Pinpoint the cell where the given text exists, returning its [X, Y] midpoint coordinate. 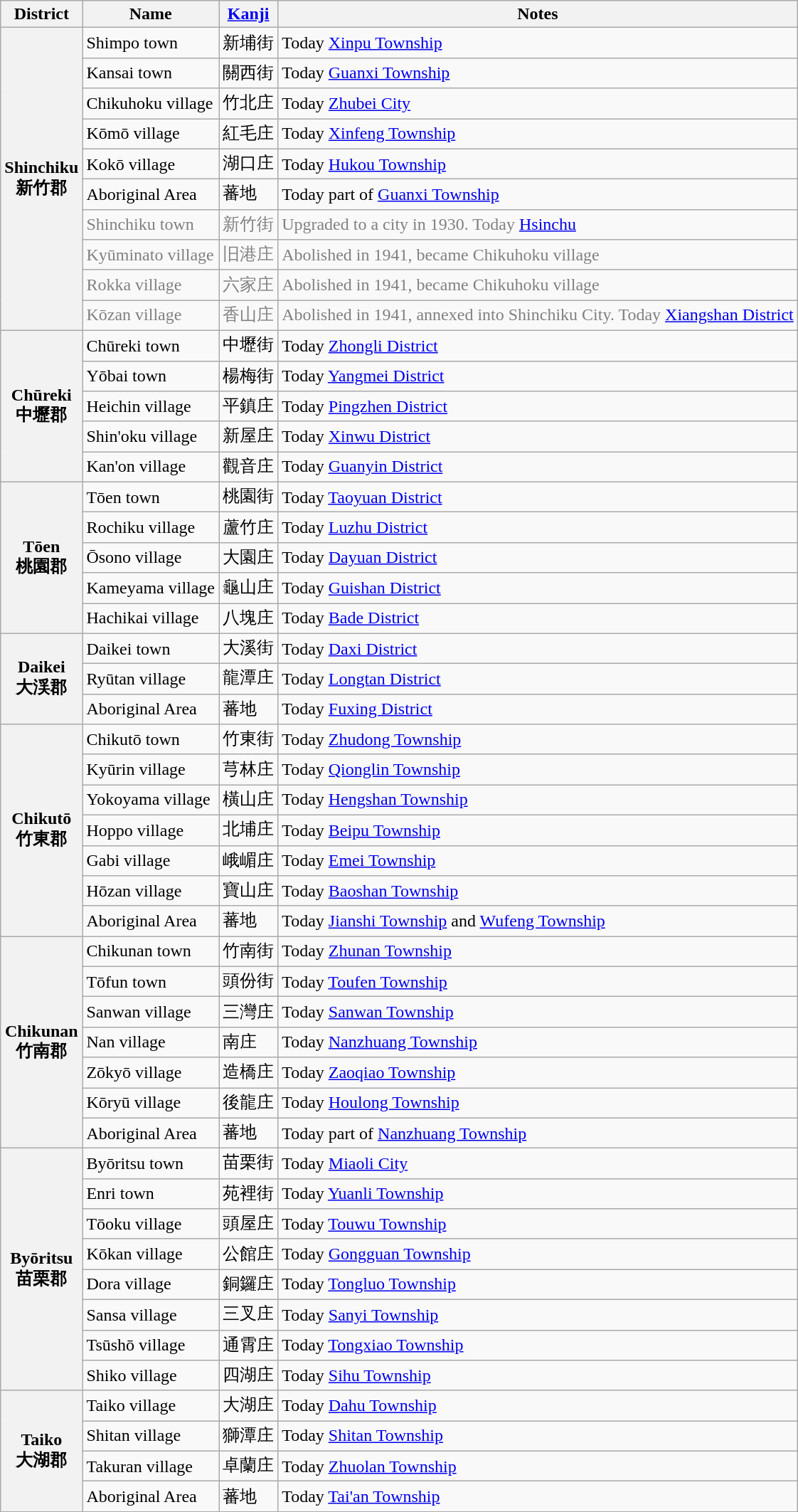
獅潭庄 [249, 1436]
Chikunan town [151, 952]
公館庄 [249, 1254]
Today Zhudong Township [538, 740]
Gabi village [151, 861]
Kōkan village [151, 1254]
Heichin village [151, 407]
旧港庄 [249, 255]
Today Tongxiao Township [538, 1345]
Kameyama village [151, 588]
Sansa village [151, 1315]
Takuran village [151, 1466]
竹北庄 [249, 104]
竹南街 [249, 952]
Today Tongluo Township [538, 1285]
Chūreki town [151, 346]
Today Guanxi Township [538, 73]
Today Guanyin District [538, 467]
Rochiku village [151, 528]
Name [151, 14]
Upgraded to a city in 1930. Today Hsinchu [538, 225]
Kyūminato village [151, 255]
新屋庄 [249, 437]
Kan'on village [151, 467]
六家庄 [249, 285]
Rokka village [151, 285]
Kōzan village [151, 316]
芎林庄 [249, 770]
Taiko大湖郡 [41, 1451]
Notes [538, 14]
Today Zhubei City [538, 104]
Today part of Guanxi Township [538, 195]
後龍庄 [249, 1103]
三叉庄 [249, 1315]
關西街 [249, 73]
Today Nanzhuang Township [538, 1042]
苗栗街 [249, 1164]
Shitan village [151, 1436]
Today Dahu Township [538, 1406]
南庄 [249, 1042]
Today Zhongli District [538, 346]
Chikutō竹東郡 [41, 830]
Tsūshō village [151, 1345]
Kyūrin village [151, 770]
通霄庄 [249, 1345]
Today Zaoqiao Township [538, 1073]
Today Shitan Township [538, 1436]
頭屋庄 [249, 1224]
Today Taoyuan District [538, 497]
北埔庄 [249, 830]
Shimpo town [151, 43]
三灣庄 [249, 1012]
Chikutō town [151, 740]
Today Hengshan Township [538, 800]
Tōoku village [151, 1224]
Today Sihu Township [538, 1376]
新埔街 [249, 43]
Today Jianshi Township and Wufeng Township [538, 921]
Daikei town [151, 649]
Today Yangmei District [538, 376]
Daikei大渓郡 [41, 679]
龜山庄 [249, 588]
Yōbai town [151, 376]
湖口庄 [249, 164]
Today Pingzhen District [538, 407]
Today Emei Township [538, 861]
八塊庄 [249, 619]
Tōen town [151, 497]
Tōen桃園郡 [41, 558]
Today Tai'an Township [538, 1497]
Today Toufen Township [538, 982]
Today Bade District [538, 619]
Today Xinfeng Township [538, 134]
頭份街 [249, 982]
Today Qionglin Township [538, 770]
Kokō village [151, 164]
Today part of Nanzhuang Township [538, 1133]
Sanwan village [151, 1012]
Today Sanyi Township [538, 1315]
觀音庄 [249, 467]
Nan village [151, 1042]
大園庄 [249, 558]
Chūreki中壢郡 [41, 406]
Byōritsu town [151, 1164]
Today Beipu Township [538, 830]
Hachikai village [151, 619]
新竹街 [249, 225]
Taiko village [151, 1406]
苑裡街 [249, 1194]
Today Zhunan Township [538, 952]
Today Xinwu District [538, 437]
Chikunan竹南郡 [41, 1042]
Tōfun town [151, 982]
桃園街 [249, 497]
Byōritsu苗栗郡 [41, 1269]
Today Zhuolan Township [538, 1466]
Today Longtan District [538, 679]
紅毛庄 [249, 134]
Hoppo village [151, 830]
Ōsono village [151, 558]
Enri town [151, 1194]
Kanji [249, 14]
卓蘭庄 [249, 1466]
Today Xinpu Township [538, 43]
Today Hukou Township [538, 164]
Today Houlong Township [538, 1103]
Dora village [151, 1285]
Yokoyama village [151, 800]
Today Dayuan District [538, 558]
楊梅街 [249, 376]
中壢街 [249, 346]
Abolished in 1941, annexed into Shinchiku City. Today Xiangshan District [538, 316]
四湖庄 [249, 1376]
Shinchiku town [151, 225]
Today Fuxing District [538, 709]
寶山庄 [249, 891]
平鎮庄 [249, 407]
Today Guishan District [538, 588]
Shin'oku village [151, 437]
Today Touwu Township [538, 1224]
銅鑼庄 [249, 1285]
大溪街 [249, 649]
Ryūtan village [151, 679]
Kansai town [151, 73]
Shiko village [151, 1376]
峨嵋庄 [249, 861]
Today Miaoli City [538, 1164]
大湖庄 [249, 1406]
Today Baoshan Township [538, 891]
Shinchiku新竹郡 [41, 179]
Hōzan village [151, 891]
Kōryū village [151, 1103]
Today Luzhu District [538, 528]
造橋庄 [249, 1073]
竹東街 [249, 740]
Kōmō village [151, 134]
龍潭庄 [249, 679]
Today Sanwan Township [538, 1012]
Today Daxi District [538, 649]
Chikuhoku village [151, 104]
Zōkyō village [151, 1073]
蘆竹庄 [249, 528]
橫山庄 [249, 800]
Today Gongguan Township [538, 1254]
Today Yuanli Township [538, 1194]
香山庄 [249, 316]
District [41, 14]
